Provide the [X, Y] coordinate of the cell's center where the given text is located.  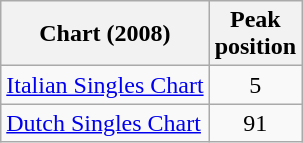
91 [255, 123]
Dutch Singles Chart [105, 123]
5 [255, 85]
Chart (2008) [105, 34]
Peakposition [255, 34]
Italian Singles Chart [105, 85]
